Return the [X, Y] coordinate for the center point of the cell that contains the specified text.  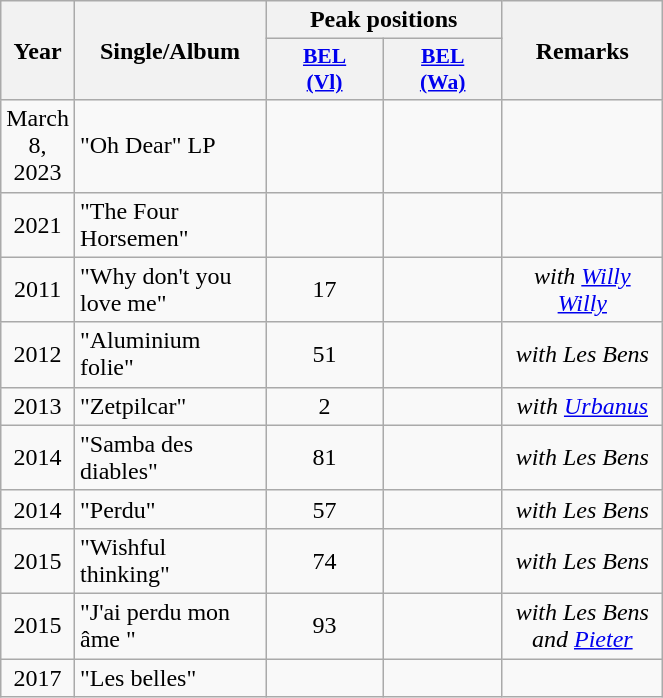
51 [325, 354]
"Oh Dear" LP [170, 146]
"Zetpilcar" [170, 406]
"Wishful thinking" [170, 560]
2021 [38, 224]
BEL (Vl) [325, 70]
2013 [38, 406]
"Samba des diables" [170, 458]
81 [325, 458]
Peak positions [384, 20]
"Les belles" [170, 677]
with Urbanus [582, 406]
2011 [38, 290]
Single/Album [170, 50]
74 [325, 560]
2 [325, 406]
"Aluminium folie" [170, 354]
17 [325, 290]
with Willy Willy [582, 290]
Year [38, 50]
2012 [38, 354]
"J'ai perdu mon âme " [170, 626]
BEL (Wa) [443, 70]
"The Four Horsemen" [170, 224]
"Perdu" [170, 509]
2017 [38, 677]
"Why don't you love me" [170, 290]
with Les Bens and Pieter [582, 626]
March 8, 2023 [38, 146]
Remarks [582, 50]
93 [325, 626]
57 [325, 509]
